For the text-containing cell, return its midpoint in (x, y) coordinate format. 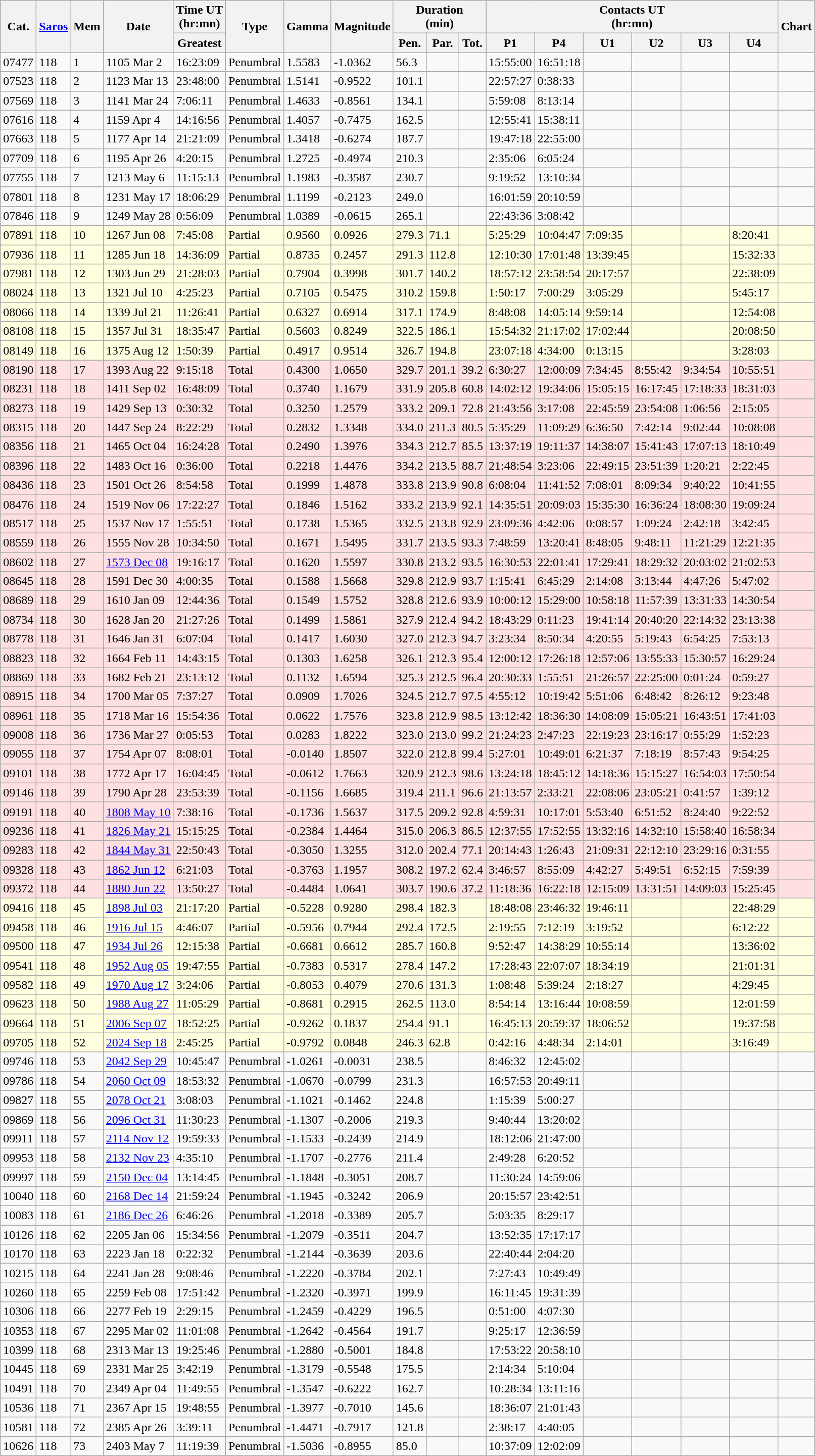
23:53:39 (199, 792)
334.3 (409, 446)
1429 Sep 13 (138, 408)
11:19:39 (199, 1446)
254.4 (409, 1023)
9:59:14 (607, 312)
159.8 (443, 293)
-1.0670 (308, 1081)
43 (87, 869)
238.5 (409, 1062)
61 (87, 1216)
23:13:12 (199, 677)
0.7904 (308, 274)
5:49:51 (656, 869)
0:31:55 (754, 850)
7:08:01 (607, 485)
1.5752 (362, 600)
15 (87, 331)
8:26:12 (705, 696)
11 (87, 254)
-0.3587 (362, 177)
14 (87, 312)
-0.4564 (362, 1331)
36 (87, 735)
101.1 (409, 81)
1195 Apr 26 (138, 158)
0.7944 (362, 927)
20 (87, 427)
60 (87, 1196)
202.4 (443, 850)
4:42:27 (607, 869)
37.2 (472, 889)
3:24:06 (199, 985)
160.8 (443, 946)
93.5 (472, 562)
-1.2220 (308, 1273)
5:39:24 (559, 985)
2186 Dec 26 (138, 1216)
1.1679 (362, 389)
18:08:30 (705, 504)
2006 Sep 07 (138, 1023)
07616 (18, 120)
-1.0362 (362, 62)
50 (87, 1004)
15:32:33 (754, 254)
9:40:44 (510, 1119)
1.7663 (362, 773)
134.1 (409, 101)
1.1199 (308, 196)
1772 Apr 17 (138, 773)
09500 (18, 946)
14:16:56 (199, 120)
54 (87, 1081)
0.0926 (362, 235)
291.3 (409, 254)
12:15:38 (199, 946)
23:48:00 (199, 81)
3:13:44 (656, 581)
4:35:10 (199, 1158)
11:01:08 (199, 1331)
95.4 (472, 658)
3:42:45 (754, 523)
4:34:00 (559, 350)
-0.0612 (308, 773)
1.4476 (362, 466)
213.0 (443, 735)
93.3 (472, 542)
09582 (18, 985)
-0.7010 (362, 1408)
8:54:14 (510, 1004)
92.1 (472, 504)
69 (87, 1369)
1.4633 (308, 101)
-0.9522 (362, 81)
2:35:06 (510, 158)
58 (87, 1158)
1339 Jul 21 (138, 312)
11:49:55 (199, 1388)
47 (87, 946)
1.5583 (308, 62)
11:30:23 (199, 1119)
19:09:24 (754, 504)
09101 (18, 773)
Pen. (409, 43)
14:32:10 (656, 831)
7:37:27 (199, 696)
205.7 (409, 1216)
9:23:48 (754, 696)
-0.7917 (362, 1427)
56 (87, 1119)
322.0 (409, 754)
212.5 (443, 677)
187.7 (409, 139)
327.0 (409, 639)
14:09:03 (705, 889)
09911 (18, 1138)
16:36:24 (656, 504)
98.5 (472, 716)
1628 Jan 20 (138, 620)
09953 (18, 1158)
16:04:45 (199, 773)
1.0650 (362, 370)
23:09:36 (510, 523)
07523 (18, 81)
11:18:36 (510, 889)
3:16:49 (754, 1042)
59 (87, 1177)
279.3 (409, 235)
09827 (18, 1100)
10040 (18, 1196)
0.1738 (308, 523)
3:08:03 (199, 1100)
71.1 (443, 235)
1880 Jun 22 (138, 889)
7:45:08 (199, 235)
231.3 (409, 1081)
-1.3977 (308, 1408)
10126 (18, 1235)
67 (87, 1331)
22:19:23 (607, 735)
1988 Aug 27 (138, 1004)
332.5 (409, 523)
0.5603 (308, 331)
11:05:29 (199, 1004)
64 (87, 1273)
6:05:24 (559, 158)
7:34:45 (607, 370)
6:46:26 (199, 1216)
1159 Apr 4 (138, 120)
-0.7475 (362, 120)
0.3740 (308, 389)
19:48:55 (199, 1408)
2:18:27 (607, 985)
1.3418 (308, 139)
0:08:57 (607, 523)
199.9 (409, 1292)
-1.2320 (308, 1292)
-1.2018 (308, 1216)
262.5 (409, 1004)
08961 (18, 716)
18:43:29 (510, 620)
1:06:56 (705, 408)
17:41:03 (754, 716)
0:38:33 (559, 81)
324.5 (409, 696)
21:47:00 (559, 1138)
39 (87, 792)
0:13:15 (607, 350)
15:41:43 (656, 446)
9:40:22 (705, 485)
-0.3242 (362, 1196)
94.2 (472, 620)
190.6 (443, 889)
1555 Nov 28 (138, 542)
211.4 (409, 1158)
98.6 (472, 773)
-1.2642 (308, 1331)
0:42:16 (510, 1042)
19:37:58 (754, 1023)
4:20:15 (199, 158)
23:58:54 (559, 274)
213.8 (443, 523)
09664 (18, 1023)
194.8 (443, 350)
140.2 (443, 274)
18:48:08 (510, 908)
09997 (18, 1177)
172.5 (443, 927)
21:01:43 (559, 1408)
10215 (18, 1273)
0:51:00 (510, 1312)
0.8735 (308, 254)
-1.4471 (308, 1427)
-0.3389 (362, 1216)
U4 (754, 43)
17 (87, 370)
08436 (18, 485)
278.4 (409, 966)
1.1957 (362, 869)
62 (87, 1235)
20:59:37 (559, 1023)
Time UT(hr:mn) (199, 17)
174.9 (443, 312)
21:13:57 (510, 792)
18 (87, 389)
1249 May 28 (138, 216)
18:53:32 (199, 1081)
09236 (18, 831)
10 (87, 235)
17:53:22 (510, 1350)
Cat. (18, 26)
72.8 (472, 408)
15:58:40 (705, 831)
14:18:36 (607, 773)
39.2 (472, 370)
08231 (18, 389)
0:59:27 (754, 677)
07477 (18, 62)
18:36:30 (559, 716)
12:45:02 (559, 1062)
8:48:05 (607, 542)
96.4 (472, 677)
1.4878 (362, 485)
1934 Jul 26 (138, 946)
37 (87, 754)
14:38:07 (607, 446)
0.5475 (362, 293)
1.8507 (362, 754)
265.1 (409, 216)
7:18:19 (656, 754)
21:26:57 (607, 677)
19:41:14 (607, 620)
1.5495 (362, 542)
0.9560 (308, 235)
09416 (18, 908)
22:48:29 (754, 908)
34 (87, 696)
16:22:18 (559, 889)
2241 Jan 28 (138, 1273)
09541 (18, 966)
30 (87, 620)
1285 Jun 18 (138, 254)
326.7 (409, 350)
62.8 (443, 1042)
-0.8955 (362, 1446)
09146 (18, 792)
10445 (18, 1369)
P4 (559, 43)
3:05:29 (607, 293)
0:05:53 (199, 735)
-0.5001 (362, 1350)
-0.0031 (362, 1062)
09008 (18, 735)
323.0 (409, 735)
-1.2144 (308, 1254)
10:19:42 (559, 696)
13:12:42 (510, 716)
209.1 (443, 408)
6:08:04 (510, 485)
18:45:12 (559, 773)
16:57:53 (510, 1081)
8:46:32 (510, 1062)
112.8 (443, 254)
219.3 (409, 1119)
22:43:36 (510, 216)
22:49:15 (607, 466)
08645 (18, 581)
38 (87, 773)
24 (87, 504)
326.1 (409, 658)
27 (87, 562)
5:35:29 (510, 427)
13:55:33 (656, 658)
92.9 (472, 523)
15:29:00 (559, 600)
18:31:03 (754, 389)
32 (87, 658)
6:30:27 (510, 370)
2060 Oct 09 (138, 1081)
23:46:32 (559, 908)
0.1549 (308, 600)
93.9 (472, 600)
22:25:00 (656, 677)
Mem (87, 26)
2:45:25 (199, 1042)
329.8 (409, 581)
319.4 (409, 792)
55 (87, 1100)
7:06:11 (199, 101)
15:30:57 (705, 658)
1411 Sep 02 (138, 389)
10:45:47 (199, 1062)
08915 (18, 696)
65 (87, 1292)
1826 May 21 (138, 831)
Chart (796, 26)
2096 Oct 31 (138, 1119)
53 (87, 1062)
60.8 (472, 389)
88.7 (472, 466)
1:09:24 (656, 523)
51 (87, 1023)
9:19:52 (510, 177)
1952 Aug 05 (138, 966)
10:08:08 (754, 427)
7 (87, 177)
Date (138, 26)
22:07:07 (559, 966)
12:21:35 (754, 542)
7:48:59 (510, 542)
1.5861 (362, 620)
7:53:13 (754, 639)
15:05:15 (607, 389)
2:42:18 (705, 523)
8:09:34 (656, 485)
0.2915 (362, 1004)
10:41:55 (754, 485)
1.6685 (362, 792)
4:20:55 (607, 639)
301.7 (409, 274)
14:35:51 (510, 504)
09869 (18, 1119)
18:12:06 (510, 1138)
3:28:03 (754, 350)
209.2 (443, 812)
0.4917 (308, 350)
5:27:01 (510, 754)
-0.5548 (362, 1369)
-1.2459 (308, 1312)
-0.8681 (308, 1004)
8:55:09 (559, 869)
1.5637 (362, 812)
1321 Jul 10 (138, 293)
0:55:29 (705, 735)
-0.9262 (308, 1023)
13:36:02 (754, 946)
5:53:40 (607, 812)
21:09:31 (607, 850)
07936 (18, 254)
4:25:23 (199, 293)
292.4 (409, 927)
16:23:09 (199, 62)
-0.6681 (308, 946)
09746 (18, 1062)
202.1 (409, 1273)
8:24:40 (705, 812)
320.9 (409, 773)
13:20:41 (559, 542)
323.8 (409, 716)
-0.4229 (362, 1312)
1:50:17 (510, 293)
1:50:39 (199, 350)
94.7 (472, 639)
1:15:41 (510, 581)
0:01:24 (705, 677)
1736 Mar 27 (138, 735)
0.4079 (362, 985)
2078 Oct 21 (138, 1100)
19:25:46 (199, 1350)
10353 (18, 1331)
285.7 (409, 946)
09328 (18, 869)
17:52:55 (559, 831)
205.8 (443, 389)
80.5 (472, 427)
1646 Jan 31 (138, 639)
19:47:18 (510, 139)
196.5 (409, 1312)
2223 Jan 18 (138, 1254)
09055 (18, 754)
10581 (18, 1427)
Saros (54, 26)
1.6594 (362, 677)
62.4 (472, 869)
08315 (18, 427)
197.2 (443, 869)
16 (87, 350)
21:59:24 (199, 1196)
-0.3784 (362, 1273)
U2 (656, 43)
23:16:17 (656, 735)
15:15:27 (656, 773)
16:30:53 (510, 562)
15:15:25 (199, 831)
-0.9792 (308, 1042)
208.7 (409, 1177)
0.1132 (308, 677)
1916 Jul 15 (138, 927)
09786 (18, 1081)
145.6 (409, 1408)
2295 Mar 02 (138, 1331)
0.2218 (308, 466)
0.1620 (308, 562)
23:07:18 (510, 350)
1862 Jun 12 (138, 869)
0:36:00 (199, 466)
07846 (18, 216)
310.2 (409, 293)
0.1588 (308, 581)
203.6 (409, 1254)
Gamma (308, 26)
0.5317 (362, 966)
16:58:34 (754, 831)
49 (87, 985)
46 (87, 927)
12 (87, 274)
92.8 (472, 812)
213.2 (443, 562)
315.0 (409, 831)
147.2 (443, 966)
10:49:01 (559, 754)
08396 (18, 466)
-0.2384 (308, 831)
13:14:45 (199, 1177)
13:37:19 (510, 446)
0.1846 (308, 504)
08273 (18, 408)
73 (87, 1446)
0.0283 (308, 735)
334.2 (409, 466)
22 (87, 466)
Magnitude (362, 26)
2:47:23 (559, 735)
1123 Mar 13 (138, 81)
-0.6222 (362, 1388)
18:34:19 (607, 966)
08190 (18, 370)
20:49:11 (559, 1081)
317.5 (409, 812)
1465 Oct 04 (138, 446)
5:03:35 (510, 1216)
1303 Jun 29 (138, 274)
11:15:13 (199, 177)
10:04:47 (559, 235)
-0.3971 (362, 1292)
21:48:54 (510, 466)
1790 Apr 28 (138, 792)
16:51:18 (559, 62)
1:26:43 (559, 850)
12:36:59 (559, 1331)
1.5597 (362, 562)
21:17:02 (559, 331)
19:46:11 (607, 908)
333.8 (409, 485)
71 (87, 1408)
1393 Aug 22 (138, 370)
12:02:09 (559, 1446)
2:14:34 (510, 1369)
08149 (18, 350)
1375 Aug 12 (138, 350)
6:21:03 (199, 869)
20:14:43 (510, 850)
U1 (607, 43)
2132 Nov 23 (138, 1158)
5:59:08 (510, 101)
270.6 (409, 985)
1754 Apr 07 (138, 754)
15:25:45 (754, 889)
0.2832 (308, 427)
0.4300 (308, 370)
1808 May 10 (138, 812)
230.7 (409, 177)
23:51:39 (656, 466)
212.4 (443, 620)
18:35:47 (199, 331)
08602 (18, 562)
11:30:24 (510, 1177)
17:01:48 (559, 254)
-0.1736 (308, 812)
186.1 (443, 331)
3:42:19 (199, 1369)
16:17:45 (656, 389)
19:47:55 (199, 966)
08869 (18, 677)
9:48:11 (656, 542)
8 (87, 196)
14:05:14 (559, 312)
1519 Nov 06 (138, 504)
12:44:36 (199, 600)
17:26:18 (559, 658)
1682 Feb 21 (138, 677)
91.1 (443, 1023)
08066 (18, 312)
312.0 (409, 850)
6:52:15 (705, 869)
09458 (18, 927)
10:37:09 (510, 1446)
8:22:29 (199, 427)
16:29:24 (754, 658)
3:08:42 (559, 216)
20:03:02 (705, 562)
-0.1156 (308, 792)
2024 Sep 18 (138, 1042)
2168 Dec 14 (138, 1196)
45 (87, 908)
-0.7383 (308, 966)
322.5 (409, 331)
21:21:09 (199, 139)
1105 Mar 2 (138, 62)
21:02:53 (754, 562)
327.9 (409, 620)
15:38:11 (559, 120)
20:30:33 (510, 677)
08108 (18, 331)
1 (87, 62)
3:17:08 (559, 408)
-0.3511 (362, 1235)
0.3998 (362, 274)
20:58:10 (559, 1350)
26 (87, 542)
72 (87, 1427)
7:42:14 (656, 427)
23:54:08 (656, 408)
4 (87, 120)
8:57:43 (705, 754)
1.3976 (362, 446)
25 (87, 523)
-1.1533 (308, 1138)
0.8249 (362, 331)
19:59:33 (199, 1138)
19:11:37 (559, 446)
10:00:12 (510, 600)
08823 (18, 658)
0.0848 (362, 1042)
21:28:03 (199, 274)
0.6612 (362, 946)
22:40:44 (510, 1254)
-0.6274 (362, 139)
09191 (18, 812)
2:22:45 (754, 466)
9:25:17 (510, 1331)
2:33:21 (559, 792)
1:15:39 (510, 1100)
5:47:02 (754, 581)
0:22:32 (199, 1254)
08356 (18, 446)
191.7 (409, 1331)
1898 Jul 03 (138, 908)
5:19:43 (656, 639)
8:08:01 (199, 754)
16:11:45 (510, 1292)
1.4057 (308, 120)
8:48:08 (510, 312)
20:15:57 (510, 1196)
8:54:58 (199, 485)
1.5365 (362, 523)
2313 Mar 13 (138, 1350)
-0.3639 (362, 1254)
66 (87, 1312)
21 (87, 446)
17:51:42 (199, 1292)
16:48:09 (199, 389)
1.5141 (308, 81)
14:08:09 (607, 716)
6:45:29 (559, 581)
07801 (18, 196)
-1.1848 (308, 1177)
13 (87, 293)
56.3 (409, 62)
Type (255, 26)
6:51:52 (656, 812)
9:34:54 (705, 370)
317.1 (409, 312)
206.3 (443, 831)
7:09:35 (607, 235)
206.9 (409, 1196)
09372 (18, 889)
77.1 (472, 850)
4:29:45 (754, 985)
17:17:17 (559, 1235)
2150 Dec 04 (138, 1177)
12:00:09 (559, 370)
15:05:21 (656, 716)
10:28:34 (510, 1388)
1.2579 (362, 408)
0.3250 (308, 408)
U3 (705, 43)
-0.3763 (308, 869)
-1.5036 (308, 1446)
07891 (18, 235)
10306 (18, 1312)
07663 (18, 139)
4:55:12 (510, 696)
1573 Dec 08 (138, 562)
1591 Dec 30 (138, 581)
8:55:42 (656, 370)
1483 Oct 16 (138, 466)
-1.0261 (308, 1062)
2:19:55 (510, 927)
-1.3547 (308, 1388)
57 (87, 1138)
31 (87, 639)
10083 (18, 1216)
12:01:59 (754, 1004)
14:59:06 (559, 1177)
Greatest (199, 43)
17:28:43 (510, 966)
-0.2123 (362, 196)
20:10:59 (559, 196)
3:39:11 (199, 1427)
-0.3051 (362, 1177)
16:43:51 (705, 716)
7:00:29 (559, 293)
6:21:37 (607, 754)
40 (87, 812)
210.3 (409, 158)
-0.3050 (308, 850)
09283 (18, 850)
21:17:20 (199, 908)
0.1999 (308, 485)
2331 Mar 25 (138, 1369)
-1.2079 (308, 1235)
21:43:56 (510, 408)
08734 (18, 620)
1.1983 (308, 177)
1.5668 (362, 581)
1:20:21 (705, 466)
3 (87, 101)
2 (87, 81)
8:20:41 (754, 235)
1501 Oct 26 (138, 485)
22:38:09 (754, 274)
0:56:09 (199, 216)
10626 (18, 1446)
2385 Apr 26 (138, 1427)
Contacts UT(hr:mn) (632, 17)
-1.1707 (308, 1158)
Par. (443, 43)
20:09:03 (559, 504)
330.8 (409, 562)
4:59:31 (510, 812)
6:12:22 (754, 927)
1.0641 (362, 889)
17:02:44 (607, 331)
08476 (18, 504)
2:49:28 (510, 1158)
211.3 (443, 427)
4:07:30 (559, 1312)
1.6030 (362, 639)
86.5 (472, 831)
2:04:20 (559, 1254)
11:09:29 (559, 427)
48 (87, 966)
-0.5228 (308, 908)
298.4 (409, 908)
17:29:41 (607, 562)
-1.2880 (308, 1350)
08517 (18, 523)
13:10:34 (559, 177)
08559 (18, 542)
9 (87, 216)
303.7 (409, 889)
6:36:50 (607, 427)
12:37:55 (510, 831)
14:36:09 (199, 254)
5:00:27 (559, 1100)
1700 Mar 05 (138, 696)
15:54:36 (199, 716)
2:14:01 (607, 1042)
6 (87, 158)
6:20:52 (559, 1158)
14:02:12 (510, 389)
99.2 (472, 735)
16:54:03 (705, 773)
204.7 (409, 1235)
1664 Feb 11 (138, 658)
18:57:12 (510, 274)
9:54:25 (754, 754)
15:34:56 (199, 1235)
12:55:41 (510, 120)
18:36:07 (510, 1408)
1970 Aug 17 (138, 985)
97.5 (472, 696)
10:17:01 (559, 812)
22:14:32 (705, 620)
214.9 (409, 1138)
1.5162 (362, 504)
85.5 (472, 446)
4:47:26 (705, 581)
0.2490 (308, 446)
162.5 (409, 120)
162.7 (409, 1388)
-0.2439 (362, 1138)
1:39:12 (754, 792)
-0.2776 (362, 1158)
10260 (18, 1292)
1.2725 (308, 158)
96.6 (472, 792)
-0.5956 (308, 927)
308.2 (409, 869)
10:34:50 (199, 542)
2042 Sep 29 (138, 1062)
1.8222 (362, 735)
35 (87, 716)
1.3348 (362, 427)
19:31:39 (559, 1292)
11:26:41 (199, 312)
19:16:17 (199, 562)
10170 (18, 1254)
4:42:06 (559, 523)
0:30:32 (199, 408)
22:45:59 (607, 408)
70 (87, 1388)
246.3 (409, 1042)
2:14:08 (607, 581)
-0.4484 (308, 889)
19 (87, 408)
10:08:59 (607, 1004)
22:01:41 (559, 562)
201.1 (443, 370)
20:17:57 (607, 274)
93.7 (472, 581)
15:54:32 (510, 331)
0:41:57 (705, 792)
224.8 (409, 1100)
20:40:20 (656, 620)
184.8 (409, 1350)
1231 May 17 (138, 196)
17:18:33 (705, 389)
2:15:05 (754, 408)
3:23:34 (510, 639)
21:24:23 (510, 735)
08024 (18, 293)
121.8 (409, 1427)
Tot. (472, 43)
23:42:51 (559, 1196)
17:50:54 (754, 773)
19:34:06 (559, 389)
0.2457 (362, 254)
11:21:29 (705, 542)
0.1303 (308, 658)
2:29:15 (199, 1312)
11:41:52 (559, 485)
0.1837 (362, 1023)
-0.0140 (308, 754)
12:10:30 (510, 254)
07709 (18, 158)
-0.0799 (362, 1081)
334.0 (409, 427)
2367 Apr 15 (138, 1408)
10536 (18, 1408)
13:31:51 (656, 889)
0.9514 (362, 350)
2403 May 7 (138, 1446)
44 (87, 889)
-1.1945 (308, 1196)
212.8 (443, 754)
1844 May 31 (138, 850)
13:20:02 (559, 1119)
18:06:29 (199, 196)
10:49:49 (559, 1273)
0:11:23 (559, 620)
0.1499 (308, 620)
0.0622 (308, 716)
1.6258 (362, 658)
20:08:50 (754, 331)
1.7026 (362, 696)
63 (87, 1254)
2259 Feb 08 (138, 1292)
-1.1307 (308, 1119)
5 (87, 139)
249.0 (409, 196)
10:55:14 (607, 946)
14:43:15 (199, 658)
-1.1021 (308, 1100)
-0.8561 (362, 101)
33 (87, 677)
0.7105 (308, 293)
325.3 (409, 677)
99.4 (472, 754)
6:07:04 (199, 639)
0.1671 (308, 542)
-0.0615 (362, 216)
10399 (18, 1350)
P1 (510, 43)
22:57:27 (510, 81)
52 (87, 1042)
9:52:47 (510, 946)
1141 Mar 24 (138, 101)
8:50:34 (559, 639)
1:08:48 (510, 985)
12:15:09 (607, 889)
16:01:59 (510, 196)
23:29:16 (705, 850)
14:38:29 (559, 946)
12:00:12 (510, 658)
14:30:54 (754, 600)
5:51:06 (607, 696)
8:13:14 (559, 101)
6:48:42 (656, 696)
5:45:17 (754, 293)
10491 (18, 1388)
13:31:33 (705, 600)
1177 Apr 14 (138, 139)
331.7 (409, 542)
211.1 (443, 792)
09623 (18, 1004)
15:35:30 (607, 504)
17:07:13 (705, 446)
10:58:18 (607, 600)
-0.2006 (362, 1119)
13:50:27 (199, 889)
6:54:25 (705, 639)
0.6914 (362, 312)
7:12:19 (559, 927)
9:08:46 (199, 1273)
23:05:21 (656, 792)
23:13:38 (754, 620)
08778 (18, 639)
4:40:05 (559, 1427)
09705 (18, 1042)
13:16:44 (559, 1004)
29 (87, 600)
08689 (18, 600)
1718 Mar 16 (138, 716)
1.4464 (362, 831)
113.0 (443, 1004)
-0.4974 (362, 158)
175.5 (409, 1369)
331.9 (409, 389)
7:27:43 (510, 1273)
16:24:28 (199, 446)
182.3 (443, 908)
9:02:44 (705, 427)
3:46:57 (510, 869)
13:32:16 (607, 831)
329.7 (409, 370)
22:55:00 (559, 139)
3:19:52 (607, 927)
18:06:52 (607, 1023)
1.7576 (362, 716)
5:10:04 (559, 1369)
4:48:34 (559, 1042)
328.8 (409, 600)
4:46:07 (199, 927)
1213 May 6 (138, 177)
5:25:29 (510, 235)
2277 Feb 19 (138, 1312)
68 (87, 1350)
23 (87, 485)
2:38:17 (510, 1427)
1.0389 (308, 216)
1267 Jun 08 (138, 235)
-0.1462 (362, 1100)
7:38:16 (199, 812)
13:11:16 (559, 1388)
2114 Nov 12 (138, 1138)
17:22:27 (199, 504)
0.1417 (308, 639)
0.6327 (308, 312)
90.8 (472, 485)
22:08:06 (607, 792)
-0.8053 (308, 985)
21:27:26 (199, 620)
41 (87, 831)
212.6 (443, 600)
9:22:52 (754, 812)
1447 Sep 24 (138, 427)
4:00:35 (199, 581)
-1.3179 (308, 1369)
12:54:08 (754, 312)
13:52:35 (510, 1235)
9:15:18 (199, 370)
07569 (18, 101)
12:57:06 (607, 658)
0.9280 (362, 908)
3:23:06 (559, 466)
13:24:18 (510, 773)
22:12:10 (656, 850)
2349 Apr 04 (138, 1388)
11:57:39 (656, 600)
Duration(min) (440, 17)
1610 Jan 09 (138, 600)
85.0 (409, 1446)
07755 (18, 177)
7:59:39 (754, 869)
2205 Jan 06 (138, 1235)
18:29:32 (656, 562)
131.3 (443, 985)
15:55:00 (510, 62)
1.3255 (362, 850)
21:01:31 (754, 966)
07981 (18, 274)
16:45:13 (510, 1023)
1537 Nov 17 (138, 523)
18:52:25 (199, 1023)
42 (87, 850)
8:29:17 (559, 1216)
28 (87, 581)
22:50:43 (199, 850)
18:10:49 (754, 446)
1357 Jul 31 (138, 331)
1:52:23 (754, 735)
13:39:45 (607, 254)
10:55:51 (754, 370)
0.0909 (308, 696)
